Locate the cell with the specified text and output its (x, y) center coordinate. 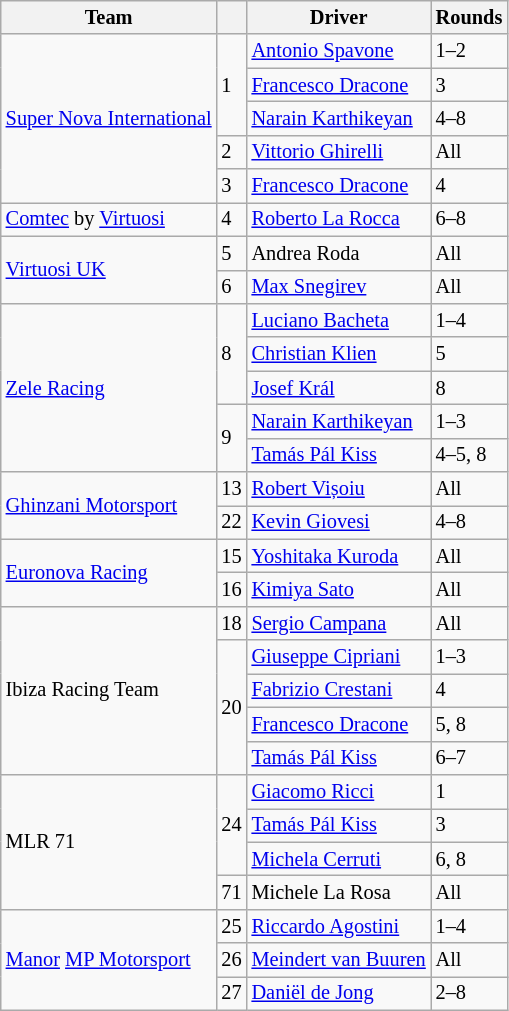
2–8 (470, 993)
5, 8 (470, 724)
Sergio Campana (339, 623)
Roberto La Rocca (339, 219)
Riccardo Agostini (339, 926)
Yoshitaka Kuroda (339, 556)
Ghinzani Motorsport (109, 506)
16 (232, 589)
2 (232, 152)
Michele La Rosa (339, 892)
Vittorio Ghirelli (339, 152)
27 (232, 993)
15 (232, 556)
Max Snegirev (339, 287)
6–7 (470, 758)
13 (232, 489)
Michela Cerruti (339, 859)
Rounds (470, 17)
Robert Vișoiu (339, 489)
25 (232, 926)
26 (232, 960)
71 (232, 892)
Luciano Bacheta (339, 320)
20 (232, 708)
Kevin Giovesi (339, 522)
Fabrizio Crestani (339, 690)
Team (109, 17)
24 (232, 824)
Zele Racing (109, 387)
Manor MP Motorsport (109, 960)
4–5, 8 (470, 455)
Euronova Racing (109, 572)
9 (232, 438)
Comtec by Virtuosi (109, 219)
Josef Král (339, 388)
Andrea Roda (339, 253)
MLR 71 (109, 842)
Giacomo Ricci (339, 791)
6, 8 (470, 859)
1–2 (470, 51)
Daniël de Jong (339, 993)
6 (232, 287)
Kimiya Sato (339, 589)
6–8 (470, 219)
Antonio Spavone (339, 51)
Giuseppe Cipriani (339, 657)
Super Nova International (109, 118)
Driver (339, 17)
Ibiza Racing Team (109, 690)
Meindert van Buuren (339, 960)
22 (232, 522)
Christian Klien (339, 354)
Virtuosi UK (109, 270)
18 (232, 623)
